Pinpoint the cell where the given text exists, returning its (x, y) midpoint coordinate. 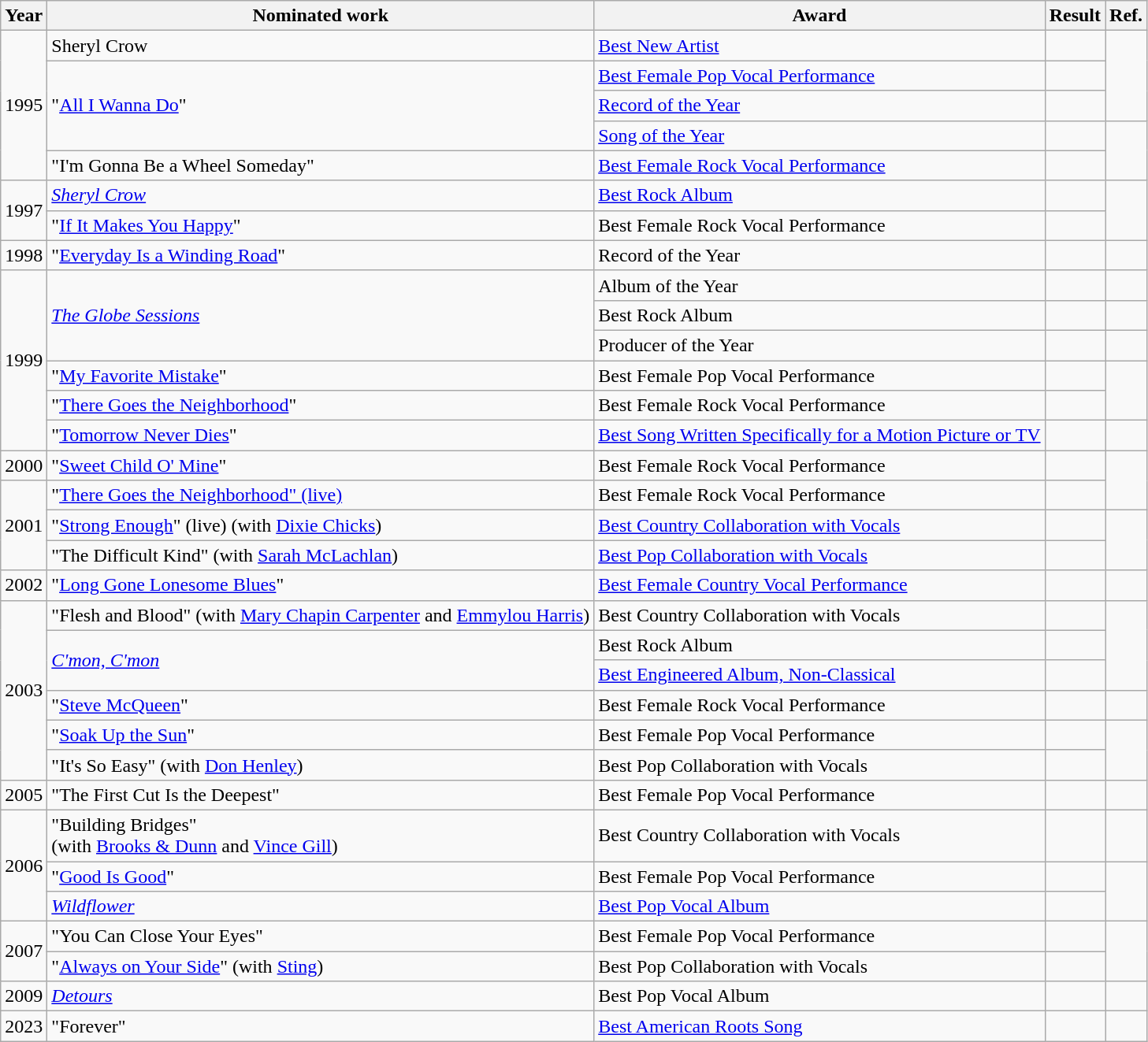
"There Goes the Neighborhood" (live) (321, 495)
"I'm Gonna Be a Wheel Someday" (321, 165)
C'mon, C'mon (321, 660)
2002 (24, 585)
"Strong Enough" (live) (with Dixie Chicks) (321, 525)
"It's So Easy" (with Don Henley) (321, 765)
"You Can Close Your Eyes" (321, 936)
Ref. (1127, 16)
2001 (24, 525)
"Everyday Is a Winding Road" (321, 255)
Detours (321, 996)
"Tomorrow Never Dies" (321, 436)
The Globe Sessions (321, 315)
Song of the Year (819, 135)
1997 (24, 210)
Album of the Year (819, 285)
"Good Is Good" (321, 877)
Producer of the Year (819, 345)
Best New Artist (819, 46)
"There Goes the Neighborhood" (321, 406)
Nominated work (321, 16)
"Flesh and Blood" (with Mary Chapin Carpenter and Emmylou Harris) (321, 615)
2005 (24, 795)
"Sweet Child O' Mine" (321, 465)
Result (1075, 16)
"Always on Your Side" (with Sting) (321, 966)
2003 (24, 690)
2009 (24, 996)
1999 (24, 360)
Wildflower (321, 907)
"Steve McQueen" (321, 705)
"The First Cut Is the Deepest" (321, 795)
2000 (24, 465)
"Soak Up the Sun" (321, 735)
"My Favorite Mistake" (321, 376)
"All I Wanna Do" (321, 106)
"Forever" (321, 1026)
2006 (24, 865)
2023 (24, 1026)
2007 (24, 951)
1995 (24, 106)
Year (24, 16)
"If It Makes You Happy" (321, 225)
Best American Roots Song (819, 1026)
"Long Gone Lonesome Blues" (321, 585)
"The Difficult Kind" (with Sarah McLachlan) (321, 555)
Best Engineered Album, Non-Classical (819, 675)
1998 (24, 255)
Best Female Country Vocal Performance (819, 585)
Best Song Written Specifically for a Motion Picture or TV (819, 436)
"Building Bridges"(with Brooks & Dunn and Vince Gill) (321, 835)
Award (819, 16)
